Extract the (x, y) coordinate from the center of the cell holding the provided text.  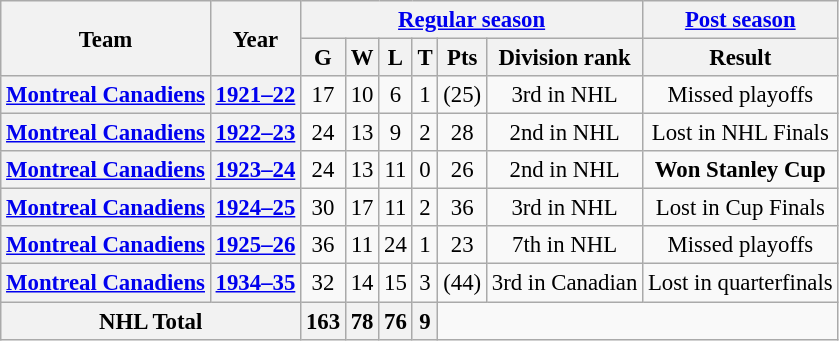
Post season (740, 20)
W (362, 58)
Regular season (472, 20)
L (396, 58)
3 (425, 283)
Team (106, 38)
6 (396, 95)
1922–23 (255, 133)
T (425, 58)
Division rank (564, 58)
32 (324, 283)
NHL Total (151, 321)
Won Stanley Cup (740, 170)
76 (396, 321)
(25) (462, 95)
0 (425, 170)
10 (362, 95)
(44) (462, 283)
23 (462, 245)
3rd in Canadian (564, 283)
Lost in quarterfinals (740, 283)
1924–25 (255, 208)
Lost in Cup Finals (740, 208)
28 (462, 133)
14 (362, 283)
78 (362, 321)
1925–26 (255, 245)
1921–22 (255, 95)
30 (324, 208)
Year (255, 38)
1934–35 (255, 283)
15 (396, 283)
G (324, 58)
Pts (462, 58)
7th in NHL (564, 245)
Result (740, 58)
Lost in NHL Finals (740, 133)
163 (324, 321)
26 (462, 170)
1923–24 (255, 170)
